Determine the (X, Y) coordinate at the center of the cell enclosing the given text.  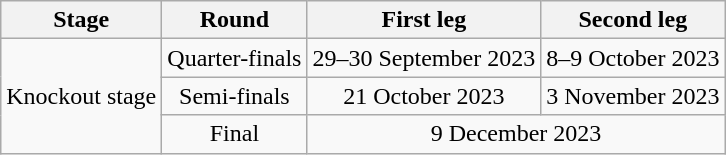
3 November 2023 (633, 96)
Second leg (633, 20)
Quarter-finals (234, 58)
Knockout stage (82, 96)
8–9 October 2023 (633, 58)
21 October 2023 (424, 96)
Round (234, 20)
9 December 2023 (516, 134)
Semi-finals (234, 96)
Final (234, 134)
Stage (82, 20)
29–30 September 2023 (424, 58)
First leg (424, 20)
